Extract the [x, y] coordinate from the center of the cell holding the provided text.  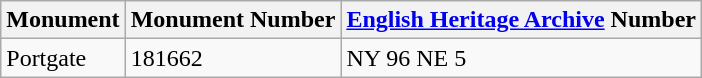
Monument [63, 20]
181662 [233, 58]
English Heritage Archive Number [522, 20]
Portgate [63, 58]
NY 96 NE 5 [522, 58]
Monument Number [233, 20]
